From the cell containing the given text, extract its center point as [X, Y] coordinate. 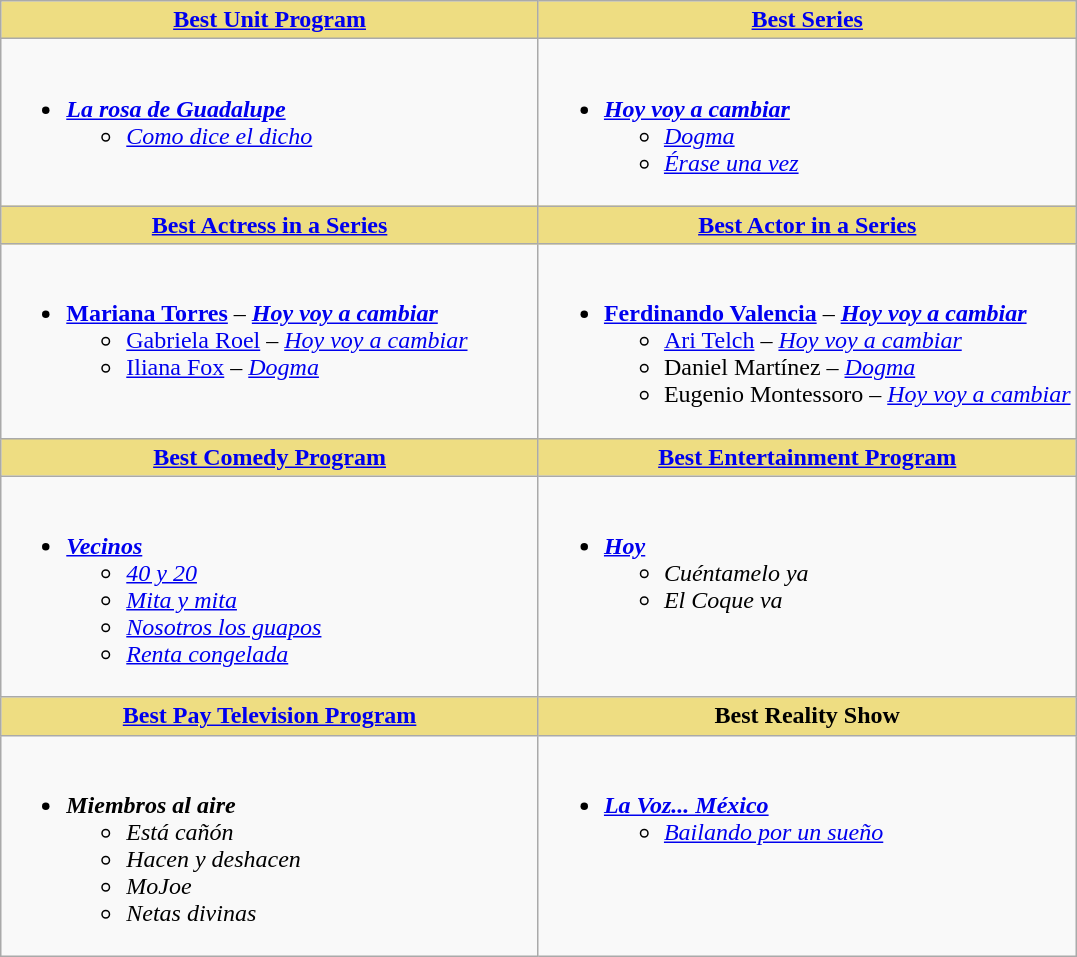
Best Comedy Program [270, 457]
Best Unit Program [270, 20]
Vecinos40 y 20Mita y mitaNosotros los guaposRenta congelada [270, 586]
Best Reality Show [807, 716]
La Voz... MéxicoBailando por un sueño [807, 846]
La rosa de GuadalupeComo dice el dicho [270, 122]
Best Pay Television Program [270, 716]
Best Actor in a Series [807, 225]
Miembros al aireEstá cañónHacen y deshacenMoJoeNetas divinas [270, 846]
Ferdinando Valencia – Hoy voy a cambiarAri Telch – Hoy voy a cambiarDaniel Martínez – DogmaEugenio Montessoro – Hoy voy a cambiar [807, 341]
HoyCuéntamelo yaEl Coque va [807, 586]
Hoy voy a cambiarDogmaÉrase una vez [807, 122]
Best Series [807, 20]
Best Actress in a Series [270, 225]
Mariana Torres – Hoy voy a cambiarGabriela Roel – Hoy voy a cambiarIliana Fox – Dogma [270, 341]
Best Entertainment Program [807, 457]
